Identify which cell holds the provided text, then report its (x, y) central coordinate. 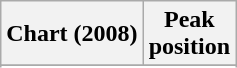
Chart (2008) (72, 34)
Peakposition (189, 34)
